Output the [X, Y] coordinate of the center of the cell containing the given text.  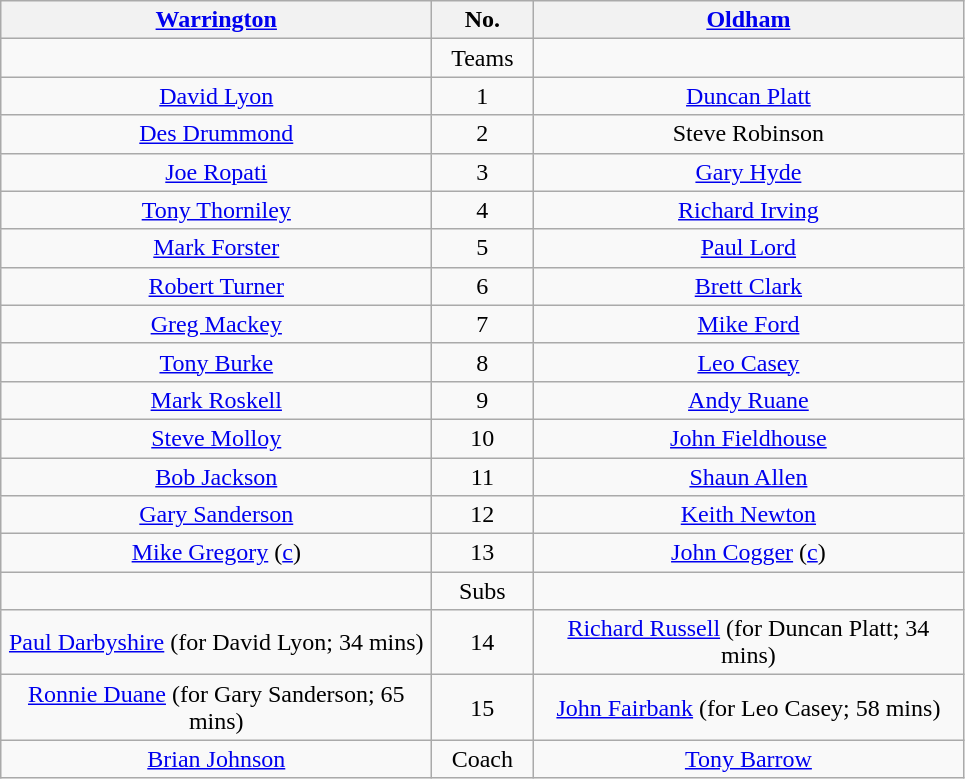
Tony Barrow [748, 759]
7 [482, 324]
Andy Ruane [748, 400]
Gary Hyde [748, 172]
Oldham [748, 20]
Gary Sanderson [216, 515]
No. [482, 20]
11 [482, 477]
Joe Ropati [216, 172]
Steve Molloy [216, 438]
Tony Thorniley [216, 210]
4 [482, 210]
Subs [482, 591]
Des Drummond [216, 134]
Keith Newton [748, 515]
Brett Clark [748, 286]
John Fieldhouse [748, 438]
15 [482, 708]
Shaun Allen [748, 477]
Paul Lord [748, 248]
David Lyon [216, 96]
John Fairbank (for Leo Casey; 58 mins) [748, 708]
14 [482, 642]
Mike Gregory (c) [216, 553]
9 [482, 400]
13 [482, 553]
Bob Jackson [216, 477]
Tony Burke [216, 362]
Teams [482, 58]
Coach [482, 759]
Mike Ford [748, 324]
2 [482, 134]
3 [482, 172]
Duncan Platt [748, 96]
Ronnie Duane (for Gary Sanderson; 65 mins) [216, 708]
Richard Irving [748, 210]
Warrington [216, 20]
Greg Mackey [216, 324]
Leo Casey [748, 362]
Mark Roskell [216, 400]
Richard Russell (for Duncan Platt; 34 mins) [748, 642]
5 [482, 248]
John Cogger (c) [748, 553]
Robert Turner [216, 286]
10 [482, 438]
6 [482, 286]
Brian Johnson [216, 759]
8 [482, 362]
12 [482, 515]
1 [482, 96]
Paul Darbyshire (for David Lyon; 34 mins) [216, 642]
Mark Forster [216, 248]
Steve Robinson [748, 134]
